Detect which cell encompasses the target text, then output its (X, Y) center coordinate. 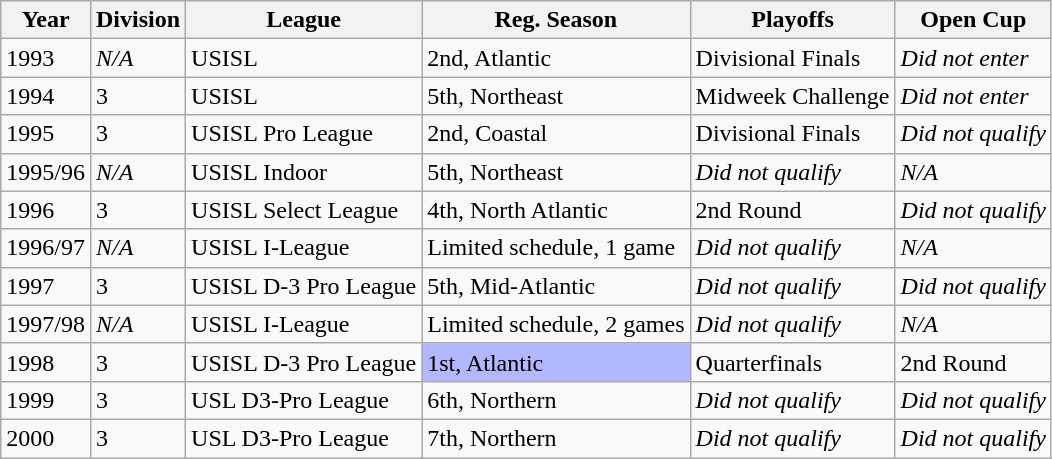
Midweek Challenge (792, 96)
2nd, Atlantic (556, 58)
Division (138, 20)
1995/96 (46, 172)
USISL Select League (304, 210)
Reg. Season (556, 20)
1996/97 (46, 248)
USISL Indoor (304, 172)
Limited schedule, 1 game (556, 248)
1993 (46, 58)
2000 (46, 438)
5th, Mid-Atlantic (556, 286)
Playoffs (792, 20)
1999 (46, 400)
1996 (46, 210)
1995 (46, 134)
1998 (46, 362)
7th, Northern (556, 438)
Year (46, 20)
USISL Pro League (304, 134)
1997 (46, 286)
Open Cup (973, 20)
1st, Atlantic (556, 362)
4th, North Atlantic (556, 210)
1997/98 (46, 324)
6th, Northern (556, 400)
Limited schedule, 2 games (556, 324)
2nd, Coastal (556, 134)
Quarterfinals (792, 362)
League (304, 20)
1994 (46, 96)
